Locate the cell with the specified text and output its [x, y] center coordinate. 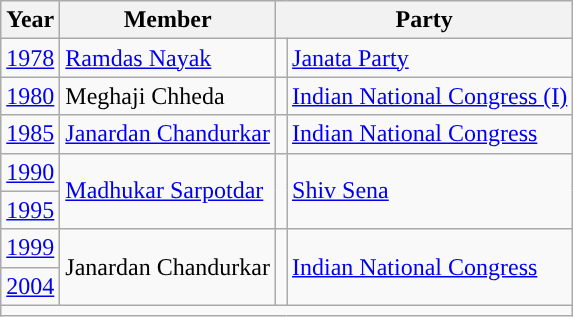
Ramdas Nayak [168, 58]
1995 [30, 210]
1999 [30, 248]
Member [168, 20]
1985 [30, 134]
Janata Party [430, 58]
Indian National Congress (I) [430, 96]
1978 [30, 58]
Meghaji Chheda [168, 96]
Party [424, 20]
2004 [30, 286]
Year [30, 20]
Madhukar Sarpotdar [168, 191]
1990 [30, 172]
Shiv Sena [430, 191]
1980 [30, 96]
